For the text-containing cell, return its midpoint in (X, Y) coordinate format. 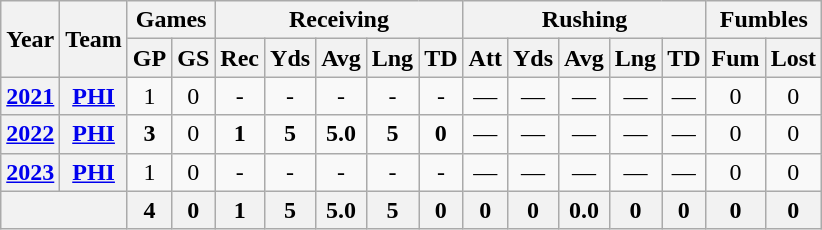
2023 (30, 172)
Year (30, 39)
Games (170, 20)
Fum (736, 58)
Rushing (584, 20)
Fumbles (764, 20)
Att (485, 58)
4 (149, 210)
GP (149, 58)
Lost (793, 58)
Rec (240, 58)
Receiving (339, 20)
0.0 (584, 210)
2021 (30, 96)
3 (149, 134)
Team (94, 39)
2022 (30, 134)
GS (194, 58)
